Capture the cell that displays the provided text and extract its (x, y) central coordinate. 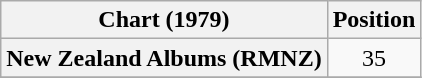
New Zealand Albums (RMNZ) (164, 58)
35 (374, 58)
Chart (1979) (164, 20)
Position (374, 20)
